Find where the given text appears and provide that cell's center as (x, y) coordinate. 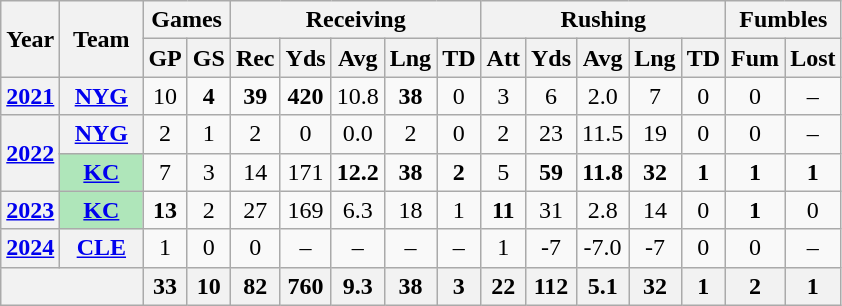
760 (306, 286)
9.3 (358, 286)
82 (255, 286)
Games (186, 20)
169 (306, 210)
6.3 (358, 210)
19 (655, 134)
-7.0 (603, 248)
CLE (102, 248)
GS (208, 58)
171 (306, 172)
59 (550, 172)
4 (208, 96)
31 (550, 210)
11.5 (603, 134)
10.8 (358, 96)
5 (503, 172)
13 (165, 210)
2021 (30, 96)
112 (550, 286)
GP (165, 58)
2.8 (603, 210)
Fum (756, 58)
Rushing (603, 20)
2024 (30, 248)
0.0 (358, 134)
18 (410, 210)
39 (255, 96)
33 (165, 286)
22 (503, 286)
27 (255, 210)
2023 (30, 210)
5.1 (603, 286)
6 (550, 96)
23 (550, 134)
Att (503, 58)
Rec (255, 58)
Team (102, 39)
11 (503, 210)
Receiving (356, 20)
2.0 (603, 96)
420 (306, 96)
11.8 (603, 172)
12.2 (358, 172)
Year (30, 39)
Fumbles (784, 20)
2022 (30, 153)
Lost (813, 58)
